Search for the cell housing the specified text and yield its [X, Y] center coordinate. 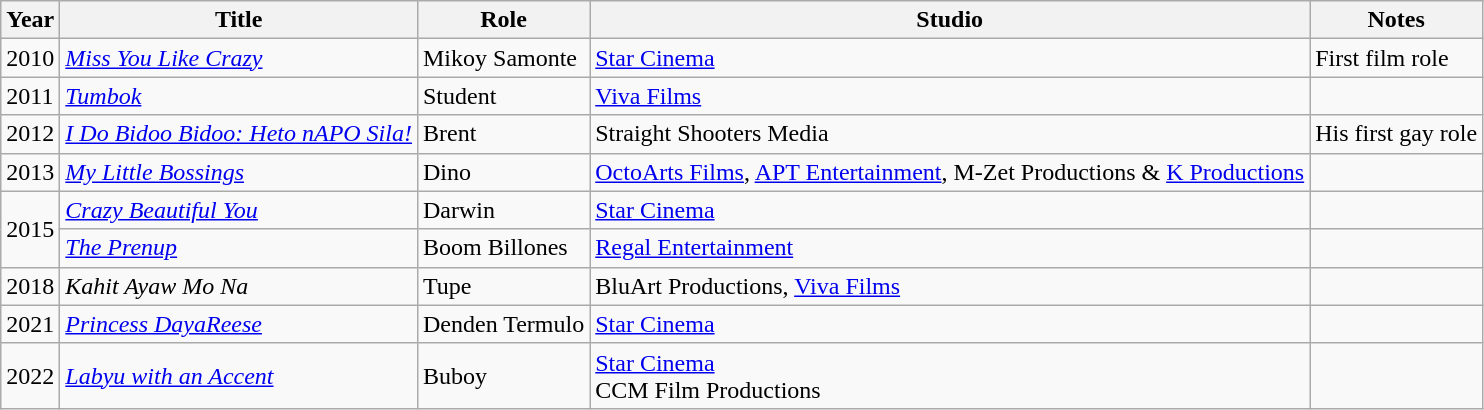
Denden Termulo [503, 324]
Kahit Ayaw Mo Na [239, 286]
I Do Bidoo Bidoo: Heto nAPO Sila! [239, 134]
Year [30, 20]
Crazy Beautiful You [239, 210]
Notes [1396, 20]
Tumbok [239, 96]
2013 [30, 172]
Studio [950, 20]
My Little Bossings [239, 172]
Labyu with an Accent [239, 376]
Star Cinema CCM Film Productions [950, 376]
Boom Billones [503, 248]
2010 [30, 58]
Straight Shooters Media [950, 134]
Buboy [503, 376]
Viva Films [950, 96]
Regal Entertainment [950, 248]
Mikoy Samonte [503, 58]
Dino [503, 172]
Tupe [503, 286]
His first gay role [1396, 134]
The Prenup [239, 248]
OctoArts Films, APT Entertainment, M-Zet Productions & K Productions [950, 172]
Miss You Like Crazy [239, 58]
BluArt Productions, Viva Films [950, 286]
2022 [30, 376]
Brent [503, 134]
Darwin [503, 210]
2011 [30, 96]
2012 [30, 134]
2021 [30, 324]
Title [239, 20]
2015 [30, 229]
Student [503, 96]
Princess DayaReese [239, 324]
Role [503, 20]
First film role [1396, 58]
2018 [30, 286]
